Return (x, y) of the center of cell containing provided text 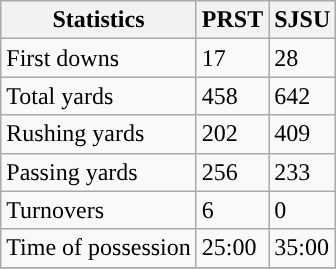
256 (232, 172)
SJSU (302, 20)
25:00 (232, 248)
Turnovers (99, 210)
Passing yards (99, 172)
642 (302, 96)
PRST (232, 20)
Time of possession (99, 248)
Rushing yards (99, 134)
409 (302, 134)
Total yards (99, 96)
First downs (99, 58)
0 (302, 210)
17 (232, 58)
Statistics (99, 20)
35:00 (302, 248)
6 (232, 210)
202 (232, 134)
458 (232, 96)
28 (302, 58)
233 (302, 172)
